From the cell containing the given text, extract its center point as [X, Y] coordinate. 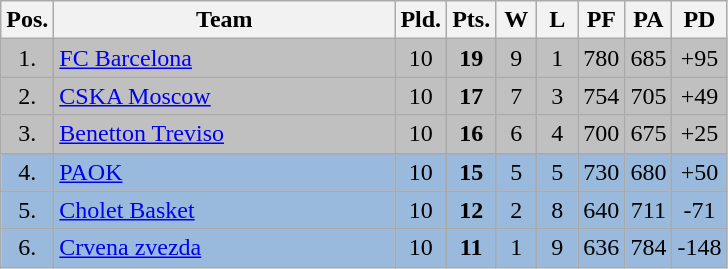
730 [602, 172]
19 [472, 58]
680 [648, 172]
FC Barcelona [224, 58]
Pts. [472, 20]
1. [28, 58]
11 [472, 248]
17 [472, 96]
+25 [700, 134]
784 [648, 248]
12 [472, 210]
Pld. [421, 20]
700 [602, 134]
Pos. [28, 20]
+50 [700, 172]
6. [28, 248]
PF [602, 20]
PAOK [224, 172]
705 [648, 96]
2 [516, 210]
Team [224, 20]
780 [602, 58]
W [516, 20]
4. [28, 172]
15 [472, 172]
4 [558, 134]
+95 [700, 58]
16 [472, 134]
754 [602, 96]
3 [558, 96]
+49 [700, 96]
2. [28, 96]
640 [602, 210]
Crvena zvezda [224, 248]
5. [28, 210]
-148 [700, 248]
685 [648, 58]
-71 [700, 210]
636 [602, 248]
3. [28, 134]
PD [700, 20]
PA [648, 20]
Benetton Treviso [224, 134]
7 [516, 96]
CSKA Moscow [224, 96]
8 [558, 210]
L [558, 20]
675 [648, 134]
6 [516, 134]
Cholet Basket [224, 210]
711 [648, 210]
